From the cell containing the given text, extract its center point as (X, Y) coordinate. 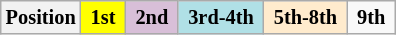
1st (104, 17)
3rd-4th (221, 17)
2nd (152, 17)
Position (41, 17)
9th (371, 17)
5th-8th (306, 17)
